Locate the cell with the specified text and output its [X, Y] center coordinate. 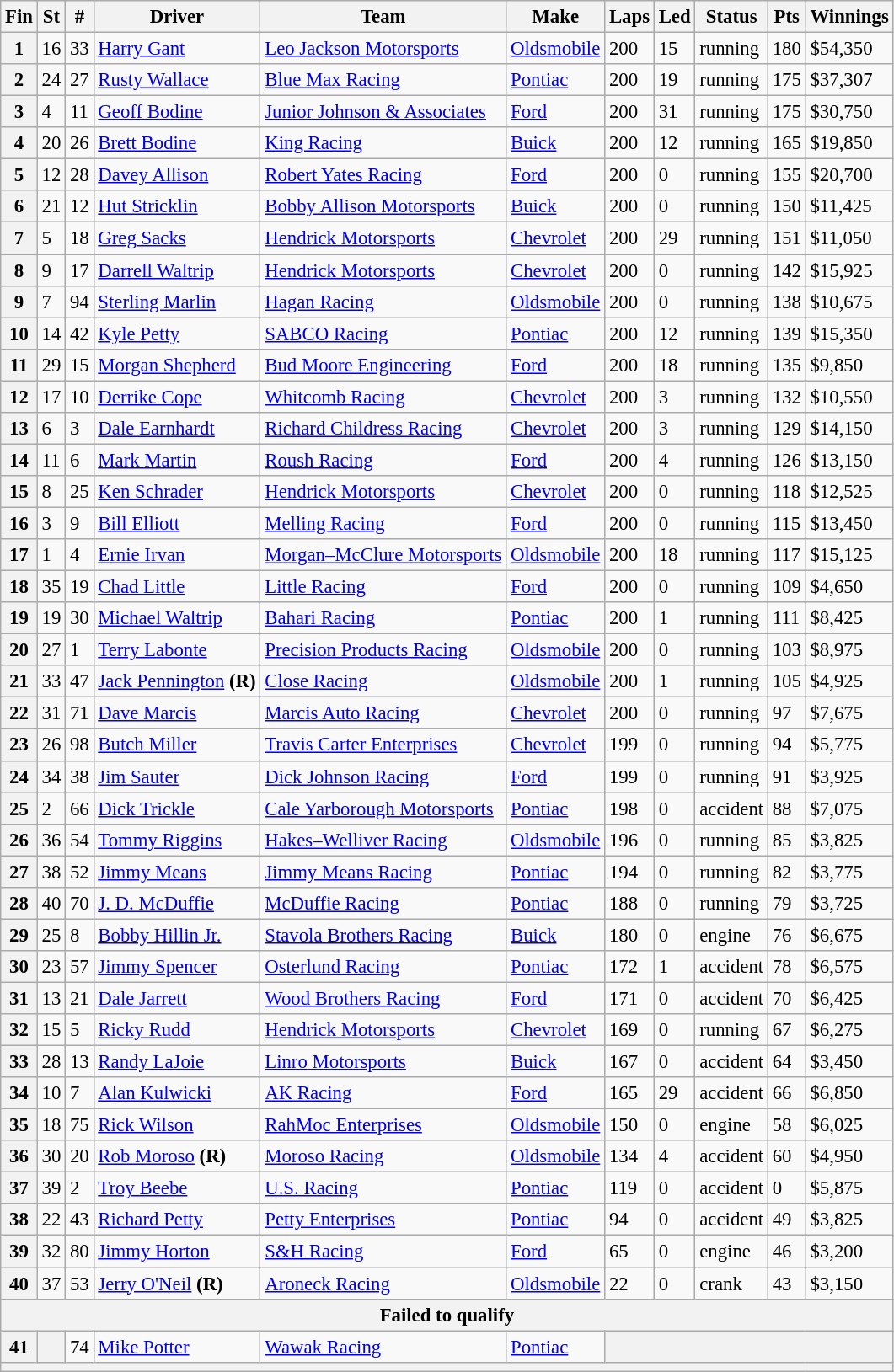
Laps [630, 17]
$8,425 [849, 618]
76 [787, 935]
$5,775 [849, 745]
$6,025 [849, 1125]
Junior Johnson & Associates [383, 112]
135 [787, 365]
169 [630, 1030]
Derrike Cope [177, 397]
Blue Max Racing [383, 80]
Whitcomb Racing [383, 397]
$6,275 [849, 1030]
97 [787, 713]
49 [787, 1220]
194 [630, 872]
105 [787, 681]
RahMoc Enterprises [383, 1125]
Hagan Racing [383, 302]
Dale Earnhardt [177, 429]
Dave Marcis [177, 713]
78 [787, 967]
Dick Trickle [177, 809]
$6,850 [849, 1093]
Ricky Rudd [177, 1030]
42 [79, 334]
$8,975 [849, 650]
Rusty Wallace [177, 80]
Richard Petty [177, 1220]
91 [787, 777]
Mark Martin [177, 460]
Morgan Shepherd [177, 365]
142 [787, 270]
Driver [177, 17]
57 [79, 967]
SABCO Racing [383, 334]
Morgan–McClure Motorsports [383, 555]
$7,675 [849, 713]
Rob Moroso (R) [177, 1156]
167 [630, 1062]
$30,750 [849, 112]
198 [630, 809]
151 [787, 238]
AK Racing [383, 1093]
$54,350 [849, 49]
Cale Yarborough Motorsports [383, 809]
103 [787, 650]
60 [787, 1156]
47 [79, 681]
crank [731, 1284]
$3,725 [849, 904]
$3,450 [849, 1062]
$5,875 [849, 1188]
$3,775 [849, 872]
Dick Johnson Racing [383, 777]
Bill Elliott [177, 523]
$9,850 [849, 365]
Randy LaJoie [177, 1062]
Hakes–Welliver Racing [383, 840]
Melling Racing [383, 523]
115 [787, 523]
$15,125 [849, 555]
Rick Wilson [177, 1125]
$14,150 [849, 429]
Chad Little [177, 587]
Dale Jarrett [177, 998]
$10,550 [849, 397]
74 [79, 1347]
Davey Allison [177, 175]
79 [787, 904]
82 [787, 872]
$15,350 [849, 334]
Darrell Waltrip [177, 270]
Jimmy Means [177, 872]
Michael Waltrip [177, 618]
Jimmy Spencer [177, 967]
85 [787, 840]
54 [79, 840]
Stavola Brothers Racing [383, 935]
75 [79, 1125]
52 [79, 872]
134 [630, 1156]
71 [79, 713]
$19,850 [849, 143]
Marcis Auto Racing [383, 713]
171 [630, 998]
80 [79, 1252]
Pts [787, 17]
Travis Carter Enterprises [383, 745]
Petty Enterprises [383, 1220]
Failed to qualify [447, 1315]
$11,425 [849, 206]
Terry Labonte [177, 650]
Jimmy Horton [177, 1252]
Winnings [849, 17]
King Racing [383, 143]
Greg Sacks [177, 238]
64 [787, 1062]
$37,307 [849, 80]
$6,575 [849, 967]
Bahari Racing [383, 618]
65 [630, 1252]
Mike Potter [177, 1347]
196 [630, 840]
McDuffie Racing [383, 904]
88 [787, 809]
Team [383, 17]
$4,950 [849, 1156]
Bud Moore Engineering [383, 365]
172 [630, 967]
Brett Bodine [177, 143]
$3,200 [849, 1252]
Sterling Marlin [177, 302]
Jimmy Means Racing [383, 872]
41 [19, 1347]
138 [787, 302]
Butch Miller [177, 745]
$3,150 [849, 1284]
Bobby Allison Motorsports [383, 206]
Tommy Riggins [177, 840]
53 [79, 1284]
$10,675 [849, 302]
Wawak Racing [383, 1347]
98 [79, 745]
119 [630, 1188]
Led [674, 17]
132 [787, 397]
Richard Childress Racing [383, 429]
$11,050 [849, 238]
Aroneck Racing [383, 1284]
Moroso Racing [383, 1156]
Troy Beebe [177, 1188]
$20,700 [849, 175]
$12,525 [849, 492]
155 [787, 175]
46 [787, 1252]
$4,650 [849, 587]
Roush Racing [383, 460]
67 [787, 1030]
188 [630, 904]
Bobby Hillin Jr. [177, 935]
Jerry O'Neil (R) [177, 1284]
Geoff Bodine [177, 112]
$13,150 [849, 460]
Osterlund Racing [383, 967]
$13,450 [849, 523]
111 [787, 618]
$6,675 [849, 935]
Precision Products Racing [383, 650]
Alan Kulwicki [177, 1093]
139 [787, 334]
St [51, 17]
# [79, 17]
Kyle Petty [177, 334]
118 [787, 492]
Ken Schrader [177, 492]
Little Racing [383, 587]
117 [787, 555]
$3,925 [849, 777]
Jim Sauter [177, 777]
Ernie Irvan [177, 555]
Leo Jackson Motorsports [383, 49]
Status [731, 17]
$6,425 [849, 998]
Robert Yates Racing [383, 175]
$7,075 [849, 809]
Wood Brothers Racing [383, 998]
$15,925 [849, 270]
J. D. McDuffie [177, 904]
$4,925 [849, 681]
129 [787, 429]
58 [787, 1125]
Jack Pennington (R) [177, 681]
126 [787, 460]
U.S. Racing [383, 1188]
Fin [19, 17]
109 [787, 587]
Close Racing [383, 681]
Linro Motorsports [383, 1062]
Hut Stricklin [177, 206]
Make [556, 17]
Harry Gant [177, 49]
S&H Racing [383, 1252]
